Output the (x, y) coordinate of the center of the cell containing the given text.  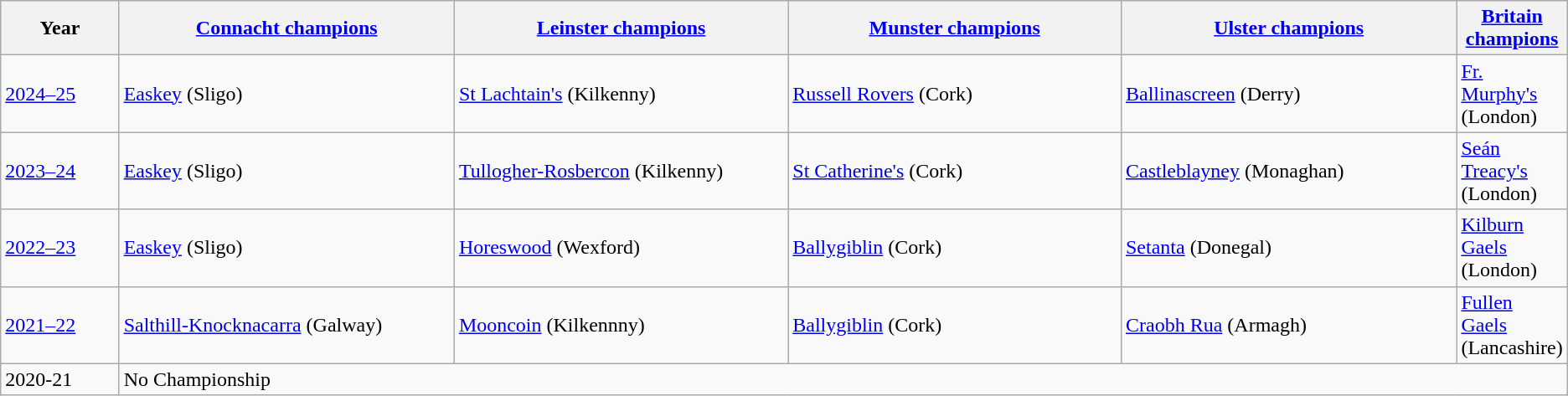
Seán Treacy's (London) (1512, 171)
Ballinascreen (Derry) (1288, 94)
2020-21 (60, 379)
Russell Rovers (Cork) (955, 94)
2021–22 (60, 325)
2024–25 (60, 94)
No Championship (843, 379)
Britain champions (1512, 28)
Munster champions (955, 28)
Leinster champions (621, 28)
Ulster champions (1288, 28)
Castleblayney (Monaghan) (1288, 171)
Kilburn Gaels (London) (1512, 248)
Fr. Murphy's (London) (1512, 94)
St Catherine's (Cork) (955, 171)
Mooncoin (Kilkennny) (621, 325)
Tullogher-Rosbercon (Kilkenny) (621, 171)
Salthill-Knocknacarra (Galway) (286, 325)
Craobh Rua (Armagh) (1288, 325)
Fullen Gaels (Lancashire) (1512, 325)
Setanta (Donegal) (1288, 248)
Connacht champions (286, 28)
Horeswood (Wexford) (621, 248)
2023–24 (60, 171)
Year (60, 28)
2022–23 (60, 248)
St Lachtain's (Kilkenny) (621, 94)
